Return [x, y] of the center of cell containing provided text 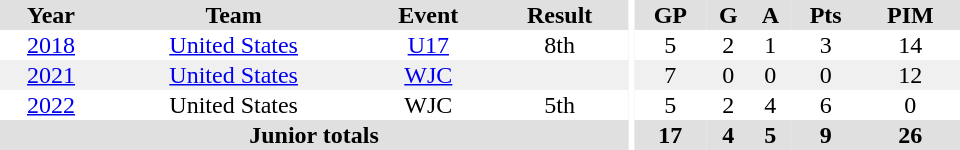
8th [560, 45]
2021 [51, 75]
3 [826, 45]
Result [560, 15]
9 [826, 135]
Junior totals [314, 135]
17 [670, 135]
PIM [910, 15]
5th [560, 105]
Event [428, 15]
12 [910, 75]
14 [910, 45]
Team [234, 15]
Pts [826, 15]
A [770, 15]
6 [826, 105]
2018 [51, 45]
GP [670, 15]
Year [51, 15]
U17 [428, 45]
7 [670, 75]
2022 [51, 105]
1 [770, 45]
26 [910, 135]
G [728, 15]
